Return [x, y] of the center of cell containing provided text 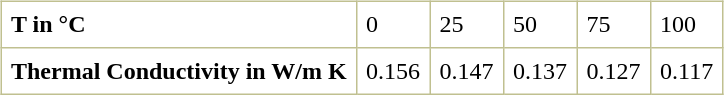
0 [393, 24]
100 [686, 24]
T in °C [178, 24]
0.137 [540, 71]
0.156 [393, 71]
0.127 [614, 71]
25 [467, 24]
50 [540, 24]
0.147 [467, 71]
Thermal Conductivity in W/m K [178, 71]
75 [614, 24]
0.117 [686, 71]
